From the cell containing the given text, extract its center point as (x, y) coordinate. 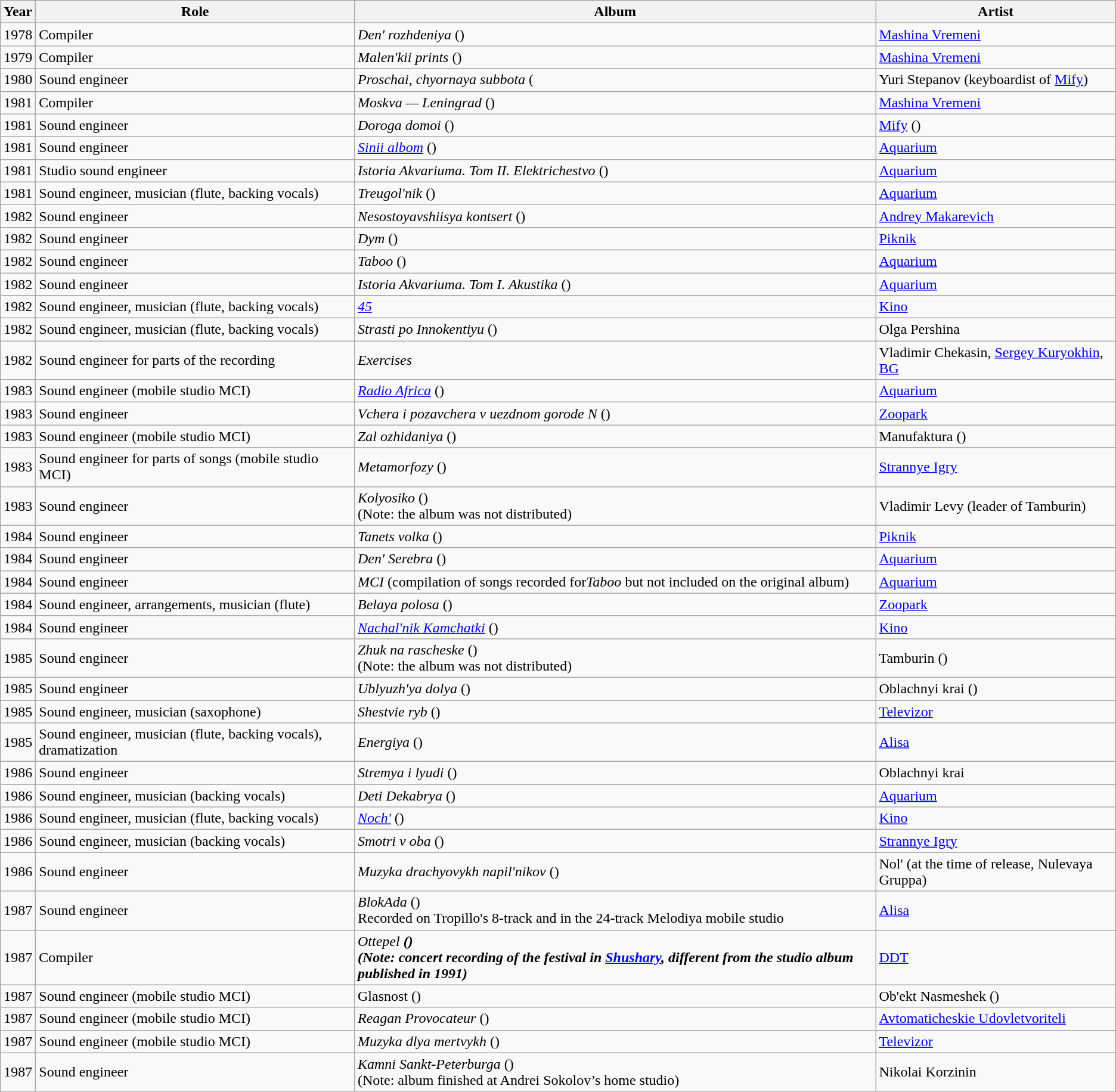
Ob'ekt Nasmeshek () (996, 996)
Kolyosiko ()(Note: the album was not distributed) (615, 505)
Den' rozhdeniya () (615, 35)
Muzyka dlya mertvykh () (615, 1041)
Radio Africa () (615, 391)
Ublyuzh'ya dolya () (615, 688)
Zhuk na rascheske ()(Note: the album was not distributed) (615, 658)
Vchera i pozavchera v uezdnom gorode N () (615, 414)
Year (18, 12)
DDT (996, 957)
Studio sound engineer (196, 170)
Artist (996, 12)
Strasti po Innokentiyu () (615, 330)
Smotri v oba () (615, 841)
Nikolai Korzinin (996, 1072)
Oblachnyi krai (996, 773)
Еxercises (615, 360)
Istoria Akvariuma. Tom II. Elektrichestvo () (615, 170)
Nol' (at the time of release, Nulevaya Gruppa) (996, 871)
Metamorfozy () (615, 467)
Glasnost () (615, 996)
BlokAda ()Recorded on Tropillo's 8-track and in the 24-track Melodiya mobile studio (615, 911)
Reagan Provocateur () (615, 1019)
Istoria Akvariuma. Tom I. Akustika () (615, 284)
Role (196, 12)
Zal ozhidaniya () (615, 436)
Dym () (615, 238)
Mify () (996, 125)
Shestvie ryb () (615, 711)
Sinii albom () (615, 148)
Album (615, 12)
Kamni Sankt-Peterburga ()(Note: album finished at Andrei Sokolov’s home studio) (615, 1072)
Oblachnyi krai () (996, 688)
Moskva — Leningrad () (615, 103)
1978 (18, 35)
Doroga domoi () (615, 125)
Vladimir Chekasin, Sergey Kuryokhin, BG (996, 360)
Noch' () (615, 818)
Den' Serebra () (615, 559)
Sound engineer for parts of the recording (196, 360)
MCI (compilation of songs recorded forTaboo but not included on the original album) (615, 582)
Manufaktura () (996, 436)
Sound engineer, musician (saxophone) (196, 711)
45 (615, 307)
Deti Dekabrya () (615, 796)
Yuri Stepanov (keyboardist of Mify) (996, 80)
Ottepel ()(Note: concert recording of the festival in Shushary, different from the studio album published in 1991) (615, 957)
Tanets volka () (615, 536)
Olga Pershina (996, 330)
Taboo () (615, 261)
Sound engineer for parts of songs (mobile studio MCI) (196, 467)
Sound engineer, musician (flute, backing vocals), dramatization (196, 743)
Andrey Makarevich (996, 216)
Tamburin () (996, 658)
Energiya () (615, 743)
Avtomaticheskie Udovletvoriteli (996, 1019)
1979 (18, 57)
1980 (18, 80)
Stremya i lyudi () (615, 773)
Malen'kii prints () (615, 57)
Belaya polosa () (615, 604)
Sound engineer, arrangements, musician (flute) (196, 604)
Nesostoyavshiisya kontsert () (615, 216)
Treugol'nik () (615, 193)
Vladimir Levy (leader of Tamburin) (996, 505)
Proschai, chyornaya subbota ( (615, 80)
Nachal'nik Kamchatki () (615, 627)
Muzyka drachyovykh napil'nikov () (615, 871)
